From the cell containing the given text, extract its center point as [x, y] coordinate. 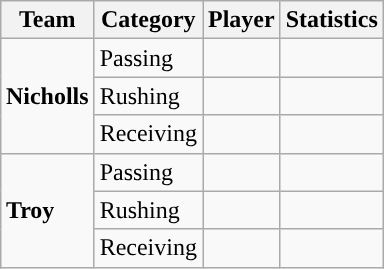
Nicholls [47, 96]
Troy [47, 210]
Team [47, 20]
Player [241, 20]
Category [148, 20]
Statistics [332, 20]
